Search for the cell housing the specified text and yield its [X, Y] center coordinate. 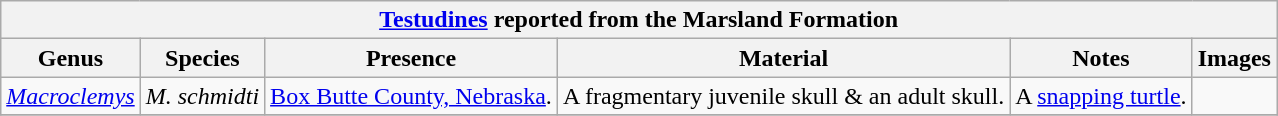
A snapping turtle. [1101, 96]
Species [202, 58]
Testudines reported from the Marsland Formation [639, 20]
Presence [412, 58]
A fragmentary juvenile skull & an adult skull. [783, 96]
Box Butte County, Nebraska. [412, 96]
Notes [1101, 58]
Material [783, 58]
Images [1234, 58]
Macroclemys [70, 96]
M. schmidti [202, 96]
Genus [70, 58]
